From the cell containing the given text, extract its center point as (x, y) coordinate. 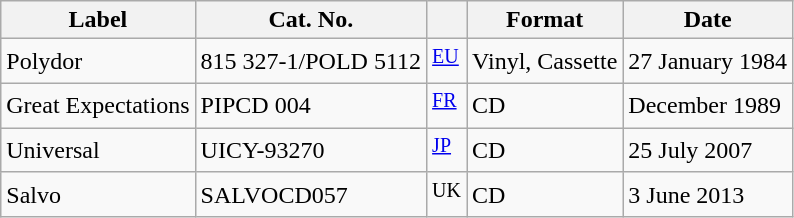
FR (447, 106)
815 327-1/POLD 5112 (311, 62)
Date (708, 20)
25 July 2007 (708, 150)
EU (447, 62)
Polydor (98, 62)
SALVOCD057 (311, 194)
3 June 2013 (708, 194)
UK (447, 194)
Cat. No. (311, 20)
Salvo (98, 194)
December 1989 (708, 106)
UICY-93270 (311, 150)
Vinyl, Cassette (545, 62)
Format (545, 20)
27 January 1984 (708, 62)
PIPCD 004 (311, 106)
Label (98, 20)
Great Expectations (98, 106)
JP (447, 150)
Universal (98, 150)
